Return (X, Y) of the center of cell containing provided text 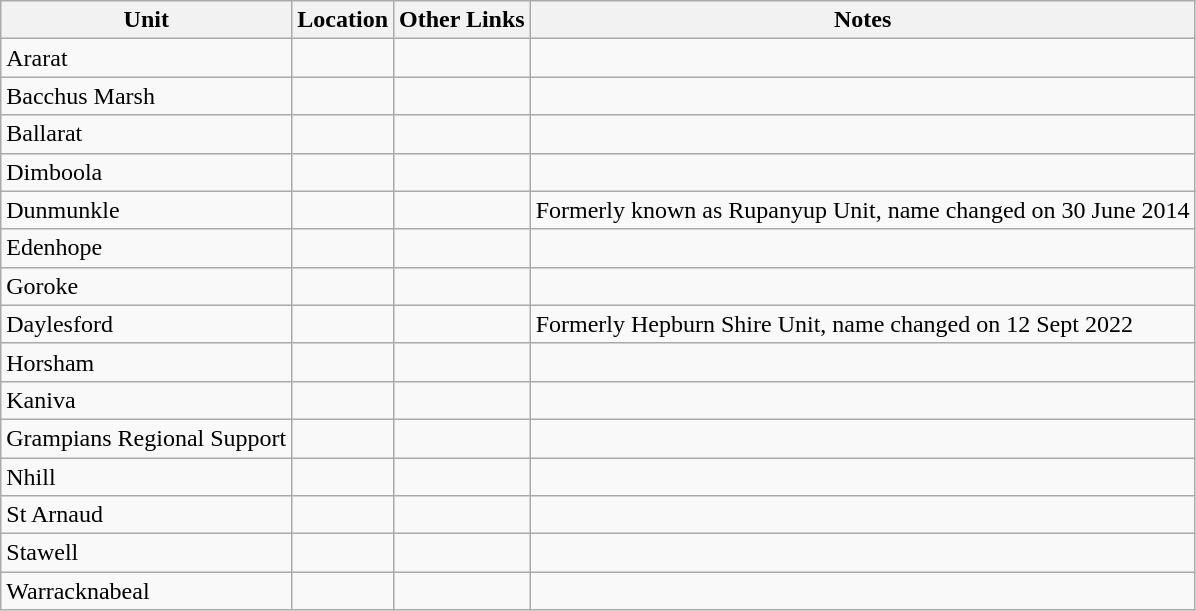
Other Links (462, 20)
Bacchus Marsh (146, 96)
Ballarat (146, 134)
Goroke (146, 286)
Grampians Regional Support (146, 438)
Formerly Hepburn Shire Unit, name changed on 12 Sept 2022 (862, 324)
Unit (146, 20)
Formerly known as Rupanyup Unit, name changed on 30 June 2014 (862, 210)
Daylesford (146, 324)
St Arnaud (146, 515)
Edenhope (146, 248)
Dunmunkle (146, 210)
Ararat (146, 58)
Location (343, 20)
Horsham (146, 362)
Stawell (146, 553)
Kaniva (146, 400)
Nhill (146, 477)
Notes (862, 20)
Dimboola (146, 172)
Warracknabeal (146, 591)
